Provide the (x, y) coordinate of the cell's center where the given text is located.  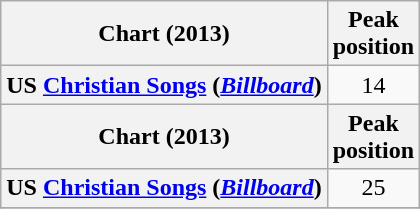
14 (373, 85)
25 (373, 188)
